Find where the given text appears and provide that cell's center as (x, y) coordinate. 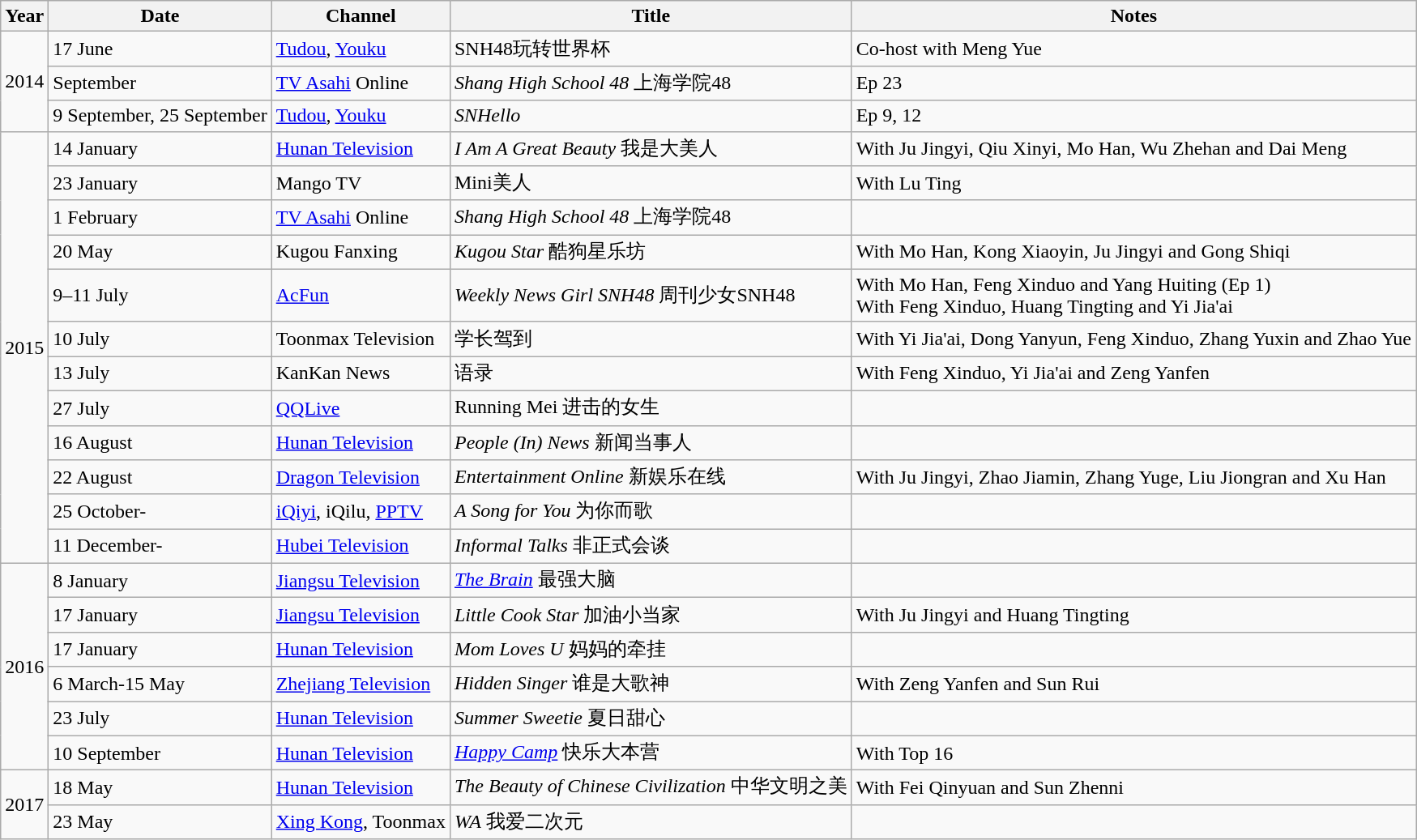
9 September, 25 September (160, 116)
Date (160, 16)
22 August (160, 478)
6 March-15 May (160, 684)
13 July (160, 374)
9–11 July (160, 295)
Informal Talks 非正式会谈 (651, 546)
Dragon Television (361, 478)
10 July (160, 339)
8 January (160, 580)
Channel (361, 16)
Entertainment Online 新娱乐在线 (651, 478)
27 July (160, 408)
2014 (24, 81)
With Zeng Yanfen and Sun Rui (1133, 684)
Little Cook Star 加油小当家 (651, 616)
With Yi Jia'ai, Dong Yanyun, Feng Xinduo, Zhang Yuxin and Zhao Yue (1133, 339)
Mango TV (361, 183)
16 August (160, 442)
With Mo Han, Kong Xiaoyin, Ju Jingyi and Gong Shiqi (1133, 253)
25 October- (160, 512)
QQLive (361, 408)
Mom Loves U 妈妈的牵挂 (651, 650)
The Brain 最强大脑 (651, 580)
With Top 16 (1133, 753)
2016 (24, 666)
With Lu Ting (1133, 183)
11 December- (160, 546)
September (160, 83)
20 May (160, 253)
The Beauty of Chinese Civilization 中华文明之美 (651, 787)
Toonmax Television (361, 339)
Weekly News Girl SNH48 周刊少女SNH48 (651, 295)
Running Mei 进击的女生 (651, 408)
SNH48玩转世界杯 (651, 49)
Mini美人 (651, 183)
23 January (160, 183)
KanKan News (361, 374)
With Ju Jingyi and Huang Tingting (1133, 616)
14 January (160, 149)
17 June (160, 49)
10 September (160, 753)
Happy Camp 快乐大本营 (651, 753)
Ep 9, 12 (1133, 116)
Notes (1133, 16)
23 May (160, 821)
People (In) News 新闻当事人 (651, 442)
SNHello (651, 116)
2015 (24, 347)
1 February (160, 217)
2017 (24, 805)
With Ju Jingyi, Qiu Xinyi, Mo Han, Wu Zhehan and Dai Meng (1133, 149)
With Ju Jingyi, Zhao Jiamin, Zhang Yuge, Liu Jiongran and Xu Han (1133, 478)
学长驾到 (651, 339)
Title (651, 16)
Xing Kong, Toonmax (361, 821)
With Fei Qinyuan and Sun Zhenni (1133, 787)
AcFun (361, 295)
23 July (160, 719)
Summer Sweetie 夏日甜心 (651, 719)
A Song for You 为你而歌 (651, 512)
Year (24, 16)
Co-host with Meng Yue (1133, 49)
Hubei Television (361, 546)
语录 (651, 374)
I Am A Great Beauty 我是大美人 (651, 149)
Kugou Star 酷狗星乐坊 (651, 253)
With Feng Xinduo, Yi Jia'ai and Zeng Yanfen (1133, 374)
Zhejiang Television (361, 684)
WA 我爱二次元 (651, 821)
Hidden Singer 谁是大歌神 (651, 684)
18 May (160, 787)
Kugou Fanxing (361, 253)
iQiyi, iQilu, PPTV (361, 512)
With Mo Han, Feng Xinduo and Yang Huiting (Ep 1) With Feng Xinduo, Huang Tingting and Yi Jia'ai (1133, 295)
Ep 23 (1133, 83)
